Output the (x, y) coordinate of the center of the cell containing the given text.  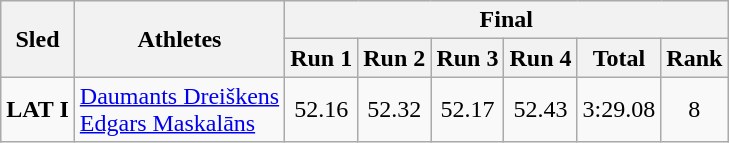
Run 4 (540, 58)
Daumants DreiškensEdgars Maskalāns (179, 110)
Run 2 (394, 58)
52.16 (322, 110)
Athletes (179, 39)
Total (619, 58)
Final (506, 20)
Sled (38, 39)
Run 3 (468, 58)
52.32 (394, 110)
LAT I (38, 110)
Rank (694, 58)
52.17 (468, 110)
3:29.08 (619, 110)
52.43 (540, 110)
Run 1 (322, 58)
8 (694, 110)
